Find where the given text appears and provide that cell's center as [x, y] coordinate. 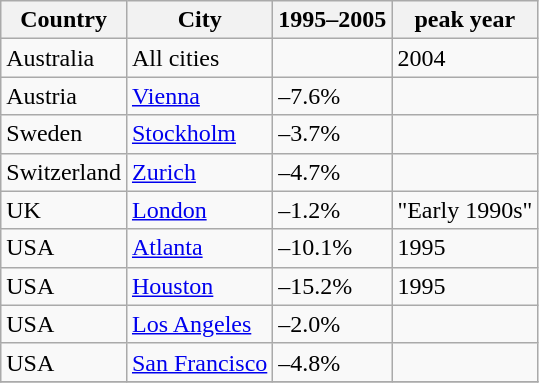
Switzerland [64, 172]
Austria [64, 96]
Country [64, 20]
–3.7% [332, 134]
"Early 1990s" [465, 210]
–4.7% [332, 172]
All cities [199, 58]
–2.0% [332, 324]
2004 [465, 58]
Australia [64, 58]
UK [64, 210]
–4.8% [332, 362]
–7.6% [332, 96]
London [199, 210]
1995–2005 [332, 20]
Los Angeles [199, 324]
Atlanta [199, 248]
Sweden [64, 134]
City [199, 20]
Houston [199, 286]
Stockholm [199, 134]
San Francisco [199, 362]
Vienna [199, 96]
–1.2% [332, 210]
peak year [465, 20]
–10.1% [332, 248]
Zurich [199, 172]
–15.2% [332, 286]
